Provide the [X, Y] coordinate of the cell's center where the given text is located.  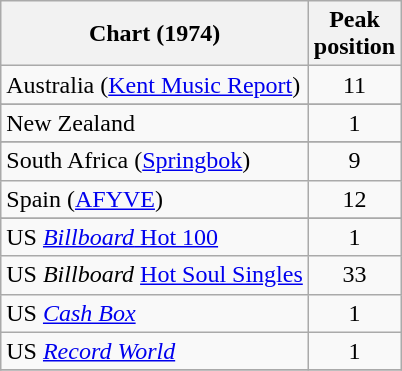
Chart (1974) [155, 34]
9 [354, 161]
US Billboard Hot Soul Singles [155, 275]
US Billboard Hot 100 [155, 237]
US Cash Box [155, 313]
Spain (AFYVE) [155, 199]
US Record World [155, 351]
12 [354, 199]
Peakposition [354, 34]
33 [354, 275]
11 [354, 85]
South Africa (Springbok) [155, 161]
New Zealand [155, 123]
Australia (Kent Music Report) [155, 85]
